Pinpoint the cell where the given text exists, returning its [X, Y] midpoint coordinate. 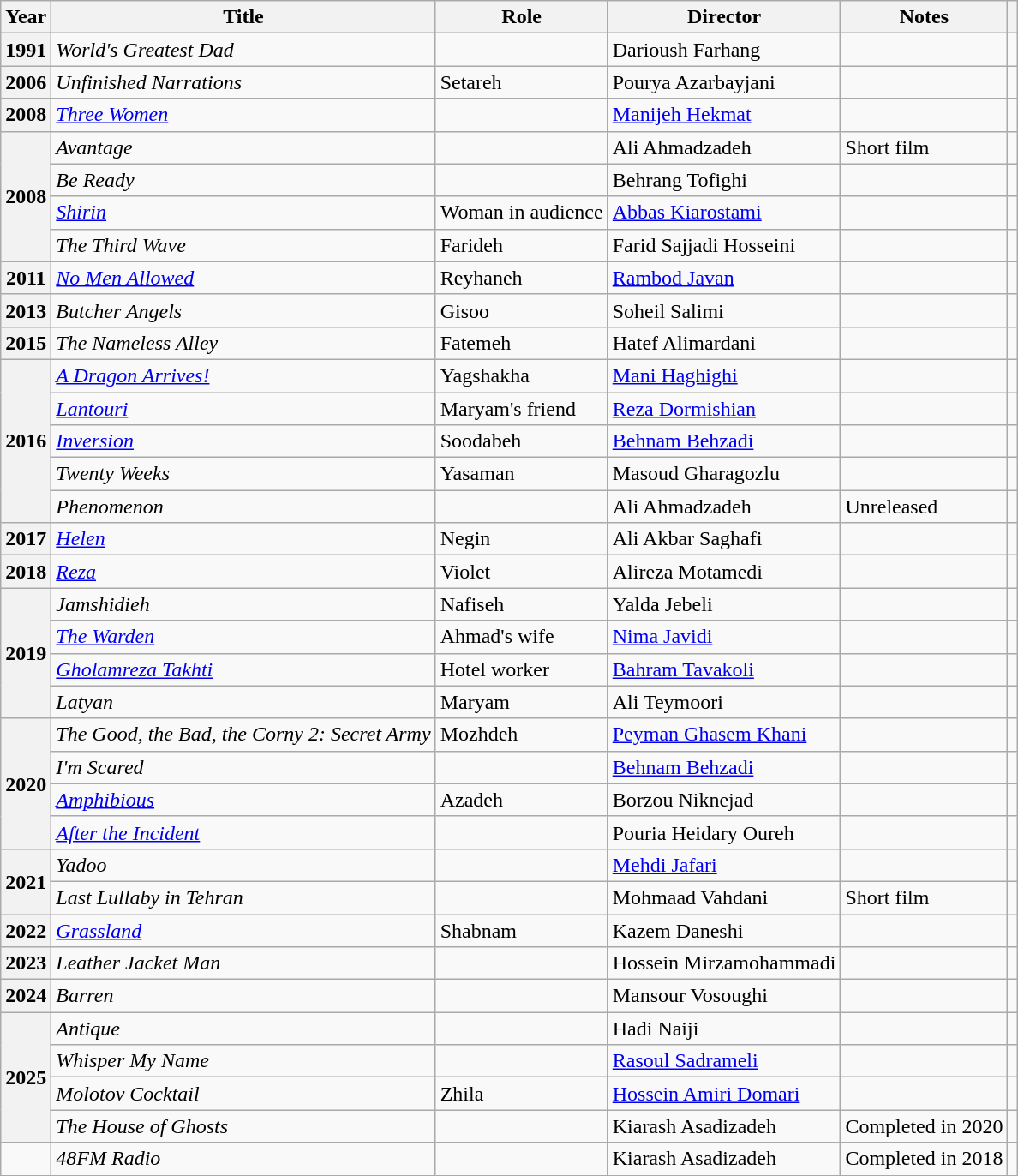
Violet [521, 572]
Shirin [243, 213]
Phenomenon [243, 507]
Latyan [243, 702]
Reza [243, 572]
Unfinished Narrations [243, 82]
Inversion [243, 441]
World's Greatest Dad [243, 50]
Farid Sajjadi Hosseini [724, 245]
Amphibious [243, 800]
The Warden [243, 637]
The Nameless Alley [243, 343]
Twenty Weeks [243, 474]
Gholamreza Takhti [243, 669]
Hossein Amiri Domari [724, 1094]
2021 [26, 881]
2019 [26, 653]
Title [243, 17]
Helen [243, 539]
Leather Jacket Man [243, 963]
Jamshidieh [243, 604]
Year [26, 17]
Whisper My Name [243, 1061]
2017 [26, 539]
Rambod Javan [724, 278]
2022 [26, 930]
Yalda Jebeli [724, 604]
Lantouri [243, 409]
2006 [26, 82]
Barren [243, 996]
Yadoo [243, 865]
Maryam [521, 702]
Avantage [243, 147]
Borzou Niknejad [724, 800]
Shabnam [521, 930]
Notes [924, 17]
2016 [26, 441]
Role [521, 17]
Three Women [243, 115]
Ahmad's wife [521, 637]
Masoud Gharagozlu [724, 474]
Ali Akbar Saghafi [724, 539]
Manijeh Hekmat [724, 115]
Be Ready [243, 180]
2020 [26, 783]
Mansour Vosoughi [724, 996]
Hossein Mirzamohammadi [724, 963]
Woman in audience [521, 213]
Behrang Tofighi [724, 180]
The Good, the Bad, the Corny 2: Secret Army [243, 735]
1991 [26, 50]
Grassland [243, 930]
Yagshakha [521, 375]
48FM Radio [243, 1159]
Soheil Salimi [724, 310]
Azadeh [521, 800]
2011 [26, 278]
Reyhaneh [521, 278]
Mehdi Jafari [724, 865]
Molotov Cocktail [243, 1094]
Pourya Azarbayjani [724, 82]
Mohmaad Vahdani [724, 897]
Abbas Kiarostami [724, 213]
2013 [26, 310]
Nafiseh [521, 604]
Completed in 2018 [924, 1159]
Peyman Ghasem Khani [724, 735]
Director [724, 17]
Nima Javidi [724, 637]
Hatef Alimardani [724, 343]
Maryam's friend [521, 409]
Rasoul Sadrameli [724, 1061]
Farideh [521, 245]
Butcher Angels [243, 310]
Bahram Tavakoli [724, 669]
Ali Teymoori [724, 702]
No Men Allowed [243, 278]
Last Lullaby in Tehran [243, 897]
Antique [243, 1029]
Soodabeh [521, 441]
Hadi Naiji [724, 1029]
2015 [26, 343]
2025 [26, 1077]
I'm Scared [243, 767]
Kazem Daneshi [724, 930]
Completed in 2020 [924, 1126]
2024 [26, 996]
2018 [26, 572]
2023 [26, 963]
Setareh [521, 82]
Mozhdeh [521, 735]
Pouria Heidary Oureh [724, 832]
Yasaman [521, 474]
Gisoo [521, 310]
Unreleased [924, 507]
Hotel worker [521, 669]
A Dragon Arrives! [243, 375]
Negin [521, 539]
Mani Haghighi [724, 375]
Darioush Farhang [724, 50]
Alireza Motamedi [724, 572]
After the Incident [243, 832]
Zhila [521, 1094]
Fatemeh [521, 343]
The House of Ghosts [243, 1126]
The Third Wave [243, 245]
Reza Dormishian [724, 409]
